Scan for the cell matching the given text and deliver its (x, y) coordinate at center. 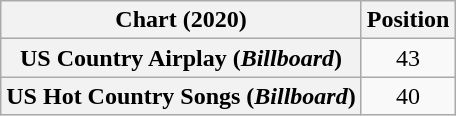
US Hot Country Songs (Billboard) (181, 96)
43 (408, 58)
US Country Airplay (Billboard) (181, 58)
Position (408, 20)
40 (408, 96)
Chart (2020) (181, 20)
